Detect which cell encompasses the target text, then output its [X, Y] center coordinate. 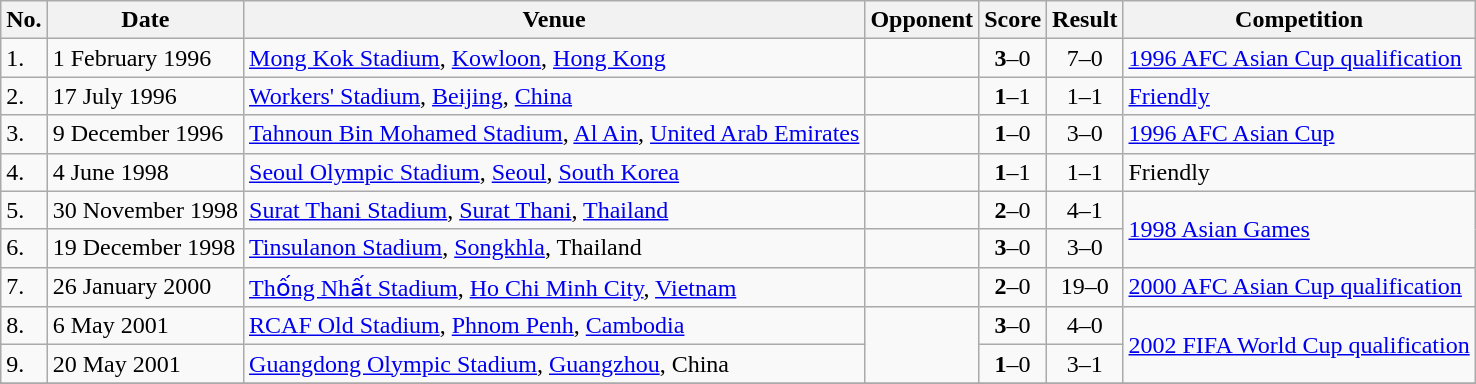
17 July 1996 [145, 96]
1. [24, 58]
8. [24, 326]
4–0 [1085, 326]
9. [24, 364]
Venue [554, 20]
Date [145, 20]
26 January 2000 [145, 287]
5. [24, 210]
1 February 1996 [145, 58]
Result [1085, 20]
Surat Thani Stadium, Surat Thani, Thailand [554, 210]
9 December 1996 [145, 134]
Tahnoun Bin Mohamed Stadium, Al Ain, United Arab Emirates [554, 134]
19–0 [1085, 287]
Competition [1299, 20]
30 November 1998 [145, 210]
6. [24, 248]
Thống Nhất Stadium, Ho Chi Minh City, Vietnam [554, 287]
4 June 1998 [145, 172]
1998 Asian Games [1299, 229]
Tinsulanon Stadium, Songkhla, Thailand [554, 248]
Score [1013, 20]
Mong Kok Stadium, Kowloon, Hong Kong [554, 58]
2002 FIFA World Cup qualification [1299, 345]
3–1 [1085, 364]
1996 AFC Asian Cup [1299, 134]
6 May 2001 [145, 326]
4–1 [1085, 210]
7. [24, 287]
20 May 2001 [145, 364]
Guangdong Olympic Stadium, Guangzhou, China [554, 364]
4. [24, 172]
2. [24, 96]
1996 AFC Asian Cup qualification [1299, 58]
2000 AFC Asian Cup qualification [1299, 287]
7–0 [1085, 58]
3. [24, 134]
19 December 1998 [145, 248]
Seoul Olympic Stadium, Seoul, South Korea [554, 172]
Workers' Stadium, Beijing, China [554, 96]
Opponent [922, 20]
No. [24, 20]
RCAF Old Stadium, Phnom Penh, Cambodia [554, 326]
